For the text-containing cell, return its midpoint in (x, y) coordinate format. 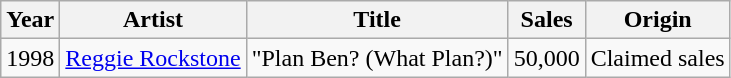
50,000 (546, 58)
"Plan Ben? (What Plan?)" (377, 58)
Year (30, 20)
Artist (153, 20)
Sales (546, 20)
Reggie Rockstone (153, 58)
Claimed sales (658, 58)
1998 (30, 58)
Origin (658, 20)
Title (377, 20)
